Pinpoint the cell where the given text exists, returning its [X, Y] midpoint coordinate. 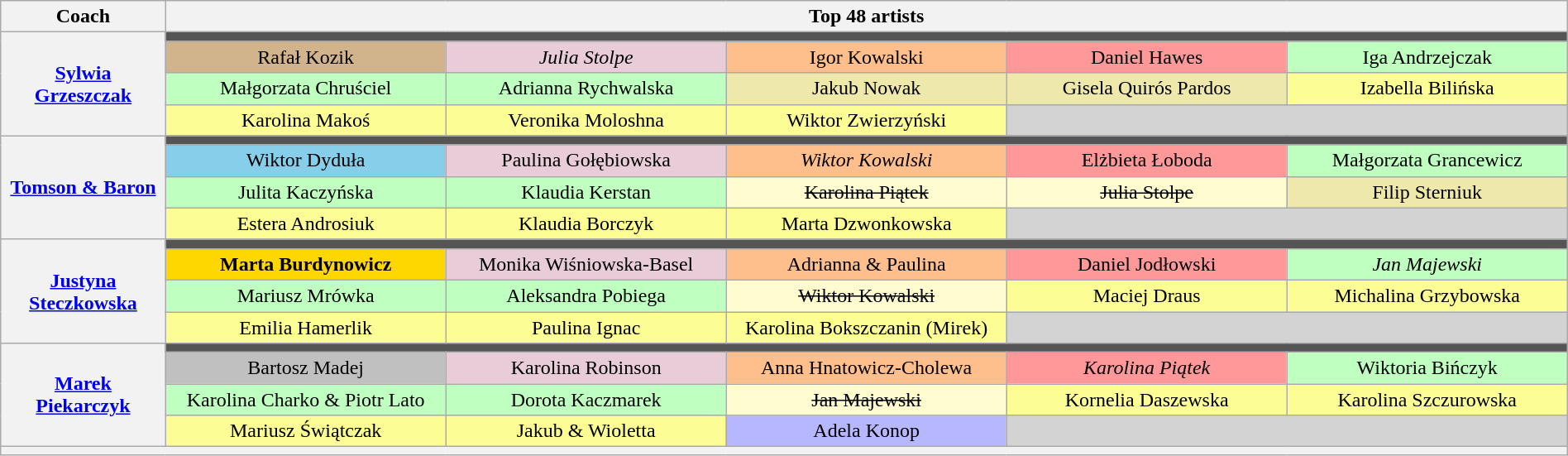
Justyna Steczkowska [83, 291]
Kornelia Daszewska [1146, 400]
Sylwia Grzeszczak [83, 84]
Elżbieta Łoboda [1146, 161]
Karolina Szczurowska [1427, 400]
Filip Sterniuk [1427, 192]
Dorota Kaczmarek [586, 400]
Małgorzata Chruściel [306, 89]
Iga Andrzejczak [1427, 57]
Aleksandra Pobiega [586, 295]
Małgorzata Grancewicz [1427, 161]
Karolina Bokszczanin (Mirek) [867, 327]
Jakub & Wioletta [586, 431]
Bartosz Madej [306, 368]
Jakub Nowak [867, 89]
Rafał Kozik [306, 57]
Adela Konop [867, 431]
Mariusz Świątczak [306, 431]
Wiktor Dyduła [306, 161]
Marta Burdynowicz [306, 264]
Mariusz Mrówka [306, 295]
Daniel Hawes [1146, 57]
Estera Androsiuk [306, 223]
Adrianna Rychwalska [586, 89]
Wiktor Zwierzyński [867, 120]
Michalina Grzybowska [1427, 295]
Karolina Charko & Piotr Lato [306, 400]
Coach [83, 17]
Adrianna & Paulina [867, 264]
Igor Kowalski [867, 57]
Izabella Bilińska [1427, 89]
Klaudia Borczyk [586, 223]
Anna Hnatowicz-Cholewa [867, 368]
Veronika Moloshna [586, 120]
Daniel Jodłowski [1146, 264]
Karolina Robinson [586, 368]
Monika Wiśniowska-Basel [586, 264]
Paulina Gołębiowska [586, 161]
Maciej Draus [1146, 295]
Gisela Quirós Pardos [1146, 89]
Karolina Makoś [306, 120]
Top 48 artists [867, 17]
Klaudia Kerstan [586, 192]
Tomson & Baron [83, 187]
Marta Dzwonkowska [867, 223]
Emilia Hamerlik [306, 327]
Julita Kaczyńska [306, 192]
Marek Piekarczyk [83, 396]
Paulina Ignac [586, 327]
Wiktoria Bińczyk [1427, 368]
